Provide the [X, Y] coordinate of the cell's center where the given text is located.  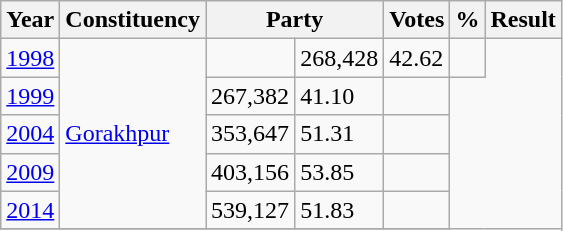
Party [295, 20]
2014 [30, 210]
% [468, 20]
51.31 [340, 134]
42.62 [417, 58]
Gorakhpur [133, 134]
51.83 [340, 210]
Constituency [133, 20]
2004 [30, 134]
41.10 [340, 96]
1998 [30, 58]
267,382 [250, 96]
539,127 [250, 210]
1999 [30, 96]
Votes [417, 20]
403,156 [250, 172]
Year [30, 20]
353,647 [250, 134]
2009 [30, 172]
268,428 [340, 58]
53.85 [340, 172]
Result [523, 20]
